Output the (x, y) coordinate of the center of the cell containing the given text.  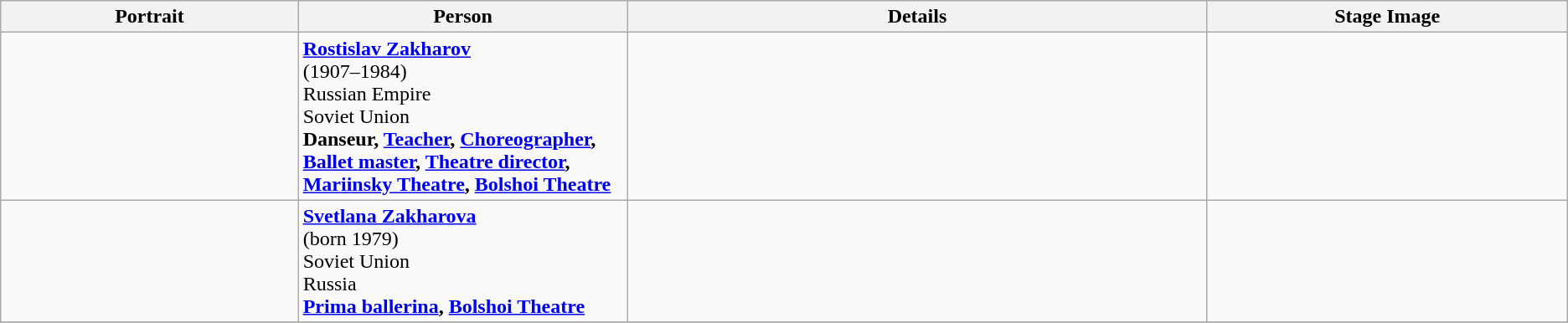
Stage Image (1387, 17)
Details (917, 17)
Svetlana Zakharova (born 1979)Soviet UnionRussia Prima ballerina, Bolshoi Theatre (462, 261)
Person (462, 17)
Portrait (149, 17)
